Scan for the cell matching the given text and deliver its (x, y) coordinate at center. 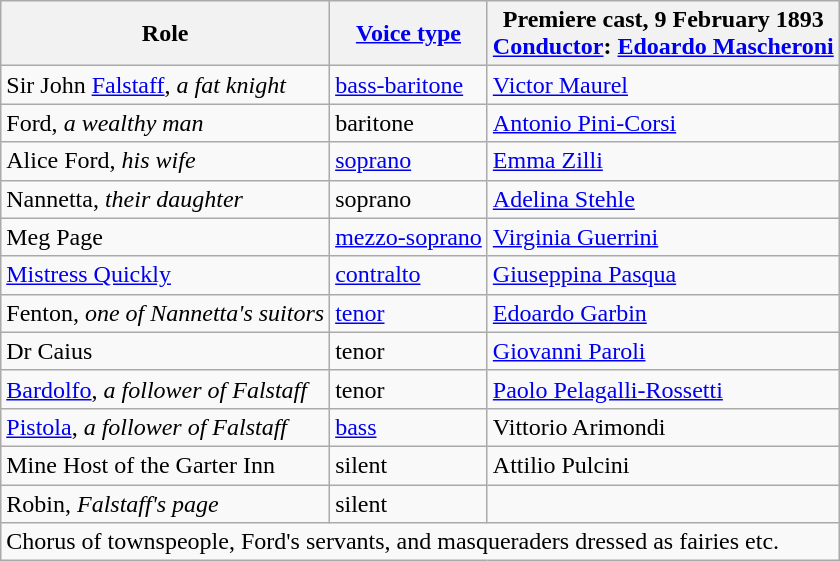
Victor Maurel (663, 85)
baritone (409, 123)
bass-baritone (409, 85)
Virginia Guerrini (663, 237)
Giovanni Paroli (663, 351)
Alice Ford, his wife (166, 161)
Attilio Pulcini (663, 465)
Mine Host of the Garter Inn (166, 465)
Antonio Pini-Corsi (663, 123)
Robin, Falstaff's page (166, 503)
Fenton, one of Nannetta's suitors (166, 313)
Chorus of townspeople, Ford's servants, and masqueraders dressed as fairies etc. (420, 542)
contralto (409, 275)
Adelina Stehle (663, 199)
Emma Zilli (663, 161)
Sir John Falstaff, a fat knight (166, 85)
Vittorio Arimondi (663, 427)
bass (409, 427)
Premiere cast, 9 February 1893Conductor: Edoardo Mascheroni (663, 34)
Voice type (409, 34)
Edoardo Garbin (663, 313)
Mistress Quickly (166, 275)
Meg Page (166, 237)
Bardolfo, a follower of Falstaff (166, 389)
Nannetta, their daughter (166, 199)
mezzo-soprano (409, 237)
Paolo Pelagalli-Rossetti (663, 389)
Giuseppina Pasqua (663, 275)
Pistola, a follower of Falstaff (166, 427)
Role (166, 34)
Ford, a wealthy man (166, 123)
Dr Caius (166, 351)
